For the text-containing cell, return its midpoint in [X, Y] coordinate format. 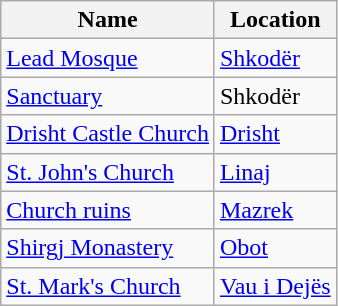
Drisht Castle Church [108, 134]
Location [275, 20]
St. John's Church [108, 172]
Mazrek [275, 210]
Obot [275, 248]
Sanctuary [108, 96]
Church ruins [108, 210]
Shirgj Monastery [108, 248]
Lead Mosque [108, 58]
St. Mark's Church [108, 286]
Vau i Dejës [275, 286]
Name [108, 20]
Drisht [275, 134]
Linaj [275, 172]
